Return the [X, Y] coordinate for the center point of the cell that contains the specified text.  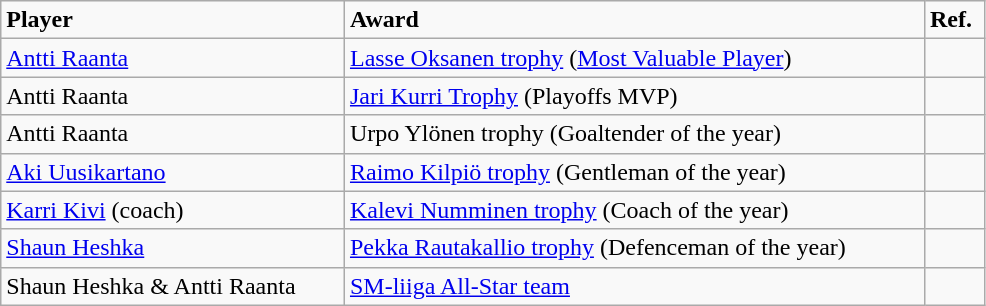
Urpo Ylönen trophy (Goaltender of the year) [634, 134]
SM-liiga All-Star team [634, 286]
Jari Kurri Trophy (Playoffs MVP) [634, 96]
Shaun Heshka [173, 248]
Karri Kivi (coach) [173, 210]
Raimo Kilpiö trophy (Gentleman of the year) [634, 172]
Lasse Oksanen trophy (Most Valuable Player) [634, 58]
Kalevi Numminen trophy (Coach of the year) [634, 210]
Shaun Heshka & Antti Raanta [173, 286]
Ref. [954, 20]
Award [634, 20]
Pekka Rautakallio trophy (Defenceman of the year) [634, 248]
Player [173, 20]
Aki Uusikartano [173, 172]
